Search for the cell housing the specified text and yield its [X, Y] center coordinate. 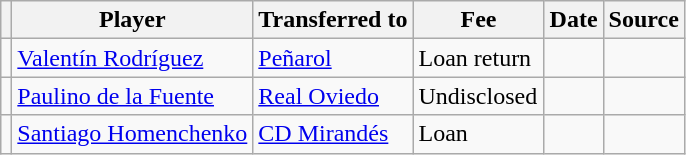
Paulino de la Fuente [132, 96]
Real Oviedo [333, 96]
Valentín Rodríguez [132, 58]
Peñarol [333, 58]
Loan return [478, 58]
Player [132, 20]
Santiago Homenchenko [132, 134]
Transferred to [333, 20]
Loan [478, 134]
Undisclosed [478, 96]
Source [644, 20]
Date [574, 20]
CD Mirandés [333, 134]
Fee [478, 20]
